Locate the cell with the specified text and output its [X, Y] center coordinate. 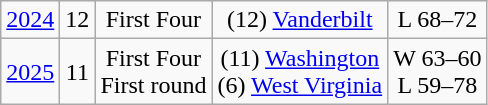
(11) Washington(6) West Virginia [300, 72]
(12) Vanderbilt [300, 20]
W 63–60L 59–78 [438, 72]
11 [78, 72]
2025 [30, 72]
2024 [30, 20]
First FourFirst round [154, 72]
L 68–72 [438, 20]
First Four [154, 20]
12 [78, 20]
